Return [X, Y] of the center of cell containing provided text 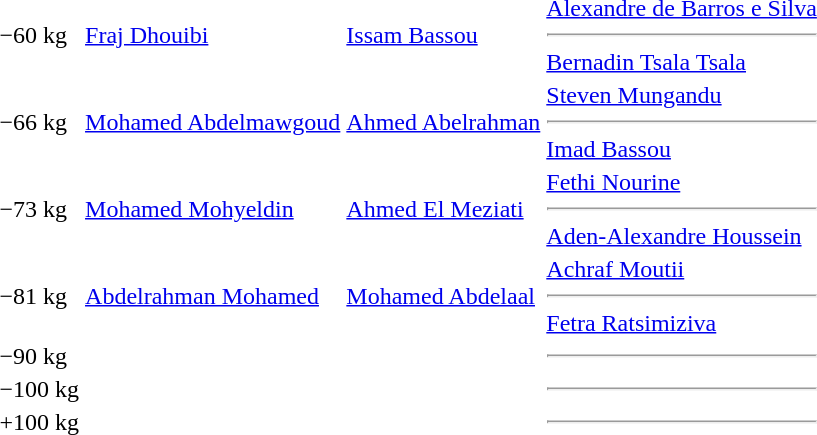
Mohamed Abdelaal [444, 296]
Mohamed Abdelmawgoud [213, 122]
Abdelrahman Mohamed [213, 296]
Ahmed El Meziati [444, 209]
Mohamed Mohyeldin [213, 209]
Ahmed Abelrahman [444, 122]
